Return the (X, Y) coordinate for the center point of the cell that contains the specified text.  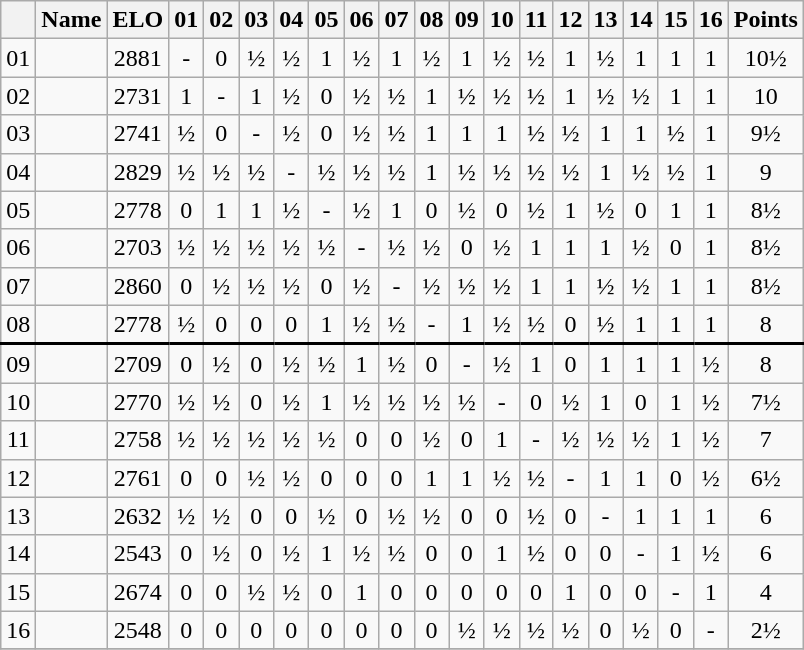
9½ (766, 134)
2½ (766, 630)
Name (72, 20)
4 (766, 592)
2741 (138, 134)
2761 (138, 478)
10½ (766, 58)
2829 (138, 172)
ELO (138, 20)
2860 (138, 286)
2548 (138, 630)
6½ (766, 478)
2632 (138, 516)
7 (766, 440)
Points (766, 20)
2543 (138, 554)
2703 (138, 248)
2709 (138, 364)
2770 (138, 402)
2674 (138, 592)
9 (766, 172)
2881 (138, 58)
2731 (138, 96)
7½ (766, 402)
2758 (138, 440)
